Pinpoint the cell where the given text exists, returning its [X, Y] midpoint coordinate. 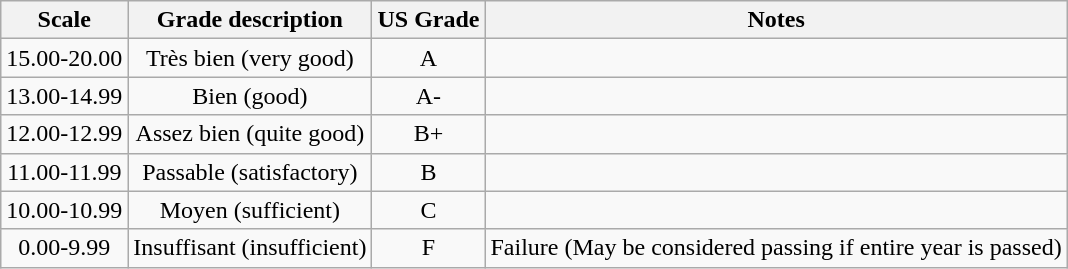
Moyen (sufficient) [250, 210]
13.00-14.99 [64, 96]
A- [428, 96]
10.00-10.99 [64, 210]
0.00-9.99 [64, 248]
Scale [64, 20]
C [428, 210]
15.00-20.00 [64, 58]
12.00-12.99 [64, 134]
Passable (satisfactory) [250, 172]
Failure (May be considered passing if entire year is passed) [776, 248]
Grade description [250, 20]
Très bien (very good) [250, 58]
F [428, 248]
Assez bien (quite good) [250, 134]
11.00-11.99 [64, 172]
Bien (good) [250, 96]
US Grade [428, 20]
B [428, 172]
Notes [776, 20]
A [428, 58]
B+ [428, 134]
Insuffisant (insufficient) [250, 248]
